Capture the cell that displays the provided text and extract its (x, y) central coordinate. 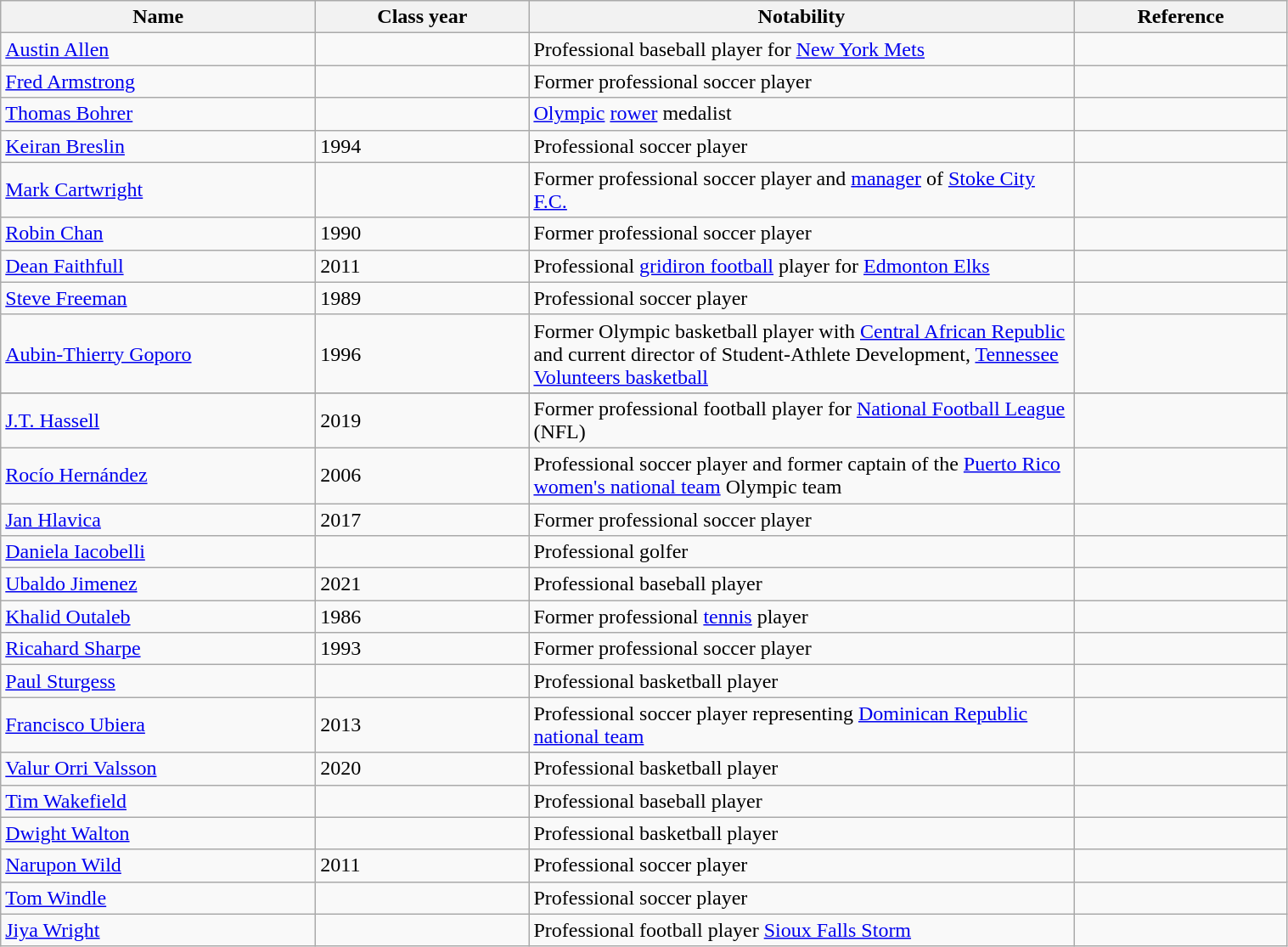
Aubin-Thierry Goporo (158, 353)
1989 (423, 298)
2021 (423, 584)
Former professional soccer player and manager of Stoke City F.C. (801, 190)
Former professional tennis player (801, 617)
Ricahard Sharpe (158, 649)
Former Olympic basketball player with Central African Republic and current director of Student-Athlete Development, Tennessee Volunteers basketball (801, 353)
2020 (423, 769)
2019 (423, 420)
Professional football player Sioux Falls Storm (801, 930)
Professional soccer player representing Dominican Republic national team (801, 725)
Jiya Wright (158, 930)
Valur Orri Valsson (158, 769)
Professional soccer player and former captain of the Puerto Rico women's national team Olympic team (801, 476)
Tim Wakefield (158, 801)
Mark Cartwright (158, 190)
Professional baseball player for New York Mets (801, 49)
Olympic rower medalist (801, 114)
Fred Armstrong (158, 82)
Jan Hlavica (158, 519)
Former professional football player for National Football League (NFL) (801, 420)
Khalid Outaleb (158, 617)
Name (158, 17)
2017 (423, 519)
J.T. Hassell (158, 420)
1986 (423, 617)
Thomas Bohrer (158, 114)
Daniela Iacobelli (158, 552)
1990 (423, 234)
Keiran Breslin (158, 146)
Reference (1180, 17)
Professional gridiron football player for Edmonton Elks (801, 266)
Steve Freeman (158, 298)
Dean Faithfull (158, 266)
Class year (423, 17)
1996 (423, 353)
2006 (423, 476)
Paul Sturgess (158, 681)
1993 (423, 649)
1994 (423, 146)
Dwight Walton (158, 833)
Ubaldo Jimenez (158, 584)
2013 (423, 725)
Rocío Hernández (158, 476)
Tom Windle (158, 898)
Narupon Wild (158, 865)
Professional golfer (801, 552)
Notability (801, 17)
Francisco Ubiera (158, 725)
Robin Chan (158, 234)
Austin Allen (158, 49)
